Identify which cell holds the provided text, then report its [X, Y] central coordinate. 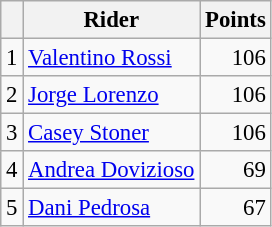
Andrea Dovizioso [112, 170]
Points [236, 20]
Valentino Rossi [112, 58]
69 [236, 170]
1 [12, 58]
67 [236, 208]
5 [12, 208]
Casey Stoner [112, 133]
Jorge Lorenzo [112, 95]
2 [12, 95]
Dani Pedrosa [112, 208]
4 [12, 170]
Rider [112, 20]
3 [12, 133]
